Detect which cell encompasses the target text, then output its (x, y) center coordinate. 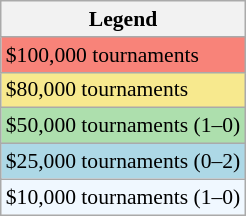
$25,000 tournaments (0–2) (124, 162)
Legend (124, 19)
$80,000 tournaments (124, 90)
$100,000 tournaments (124, 55)
$50,000 tournaments (1–0) (124, 126)
$10,000 tournaments (1–0) (124, 197)
